Identify which cell holds the provided text, then report its [X, Y] central coordinate. 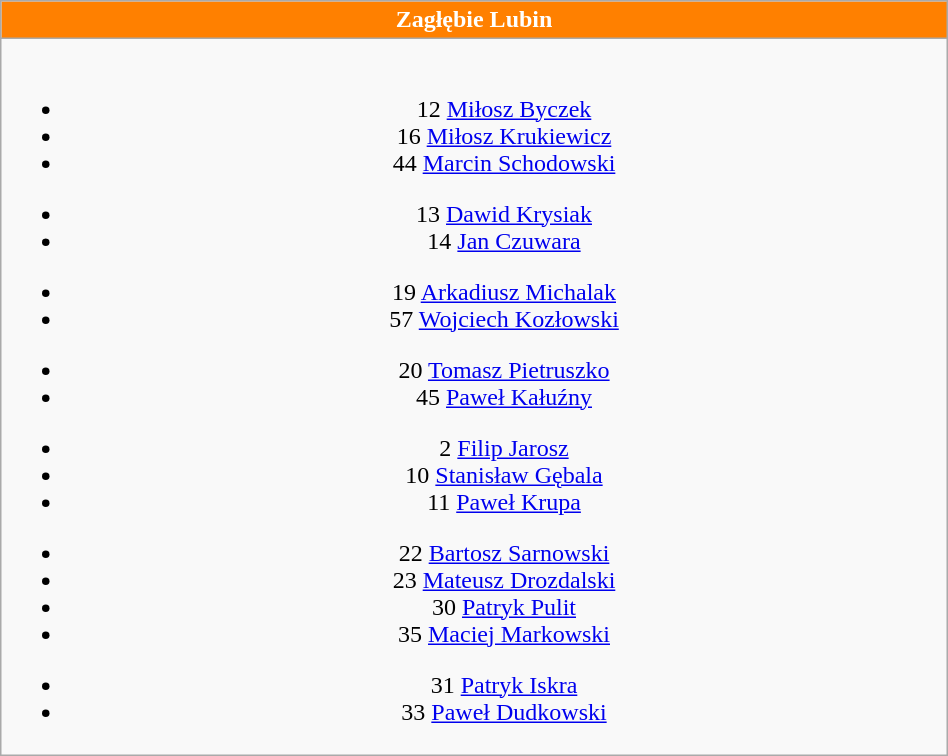
Zagłębie Lubin [474, 20]
